Extract the [x, y] coordinate from the center of the cell holding the provided text.  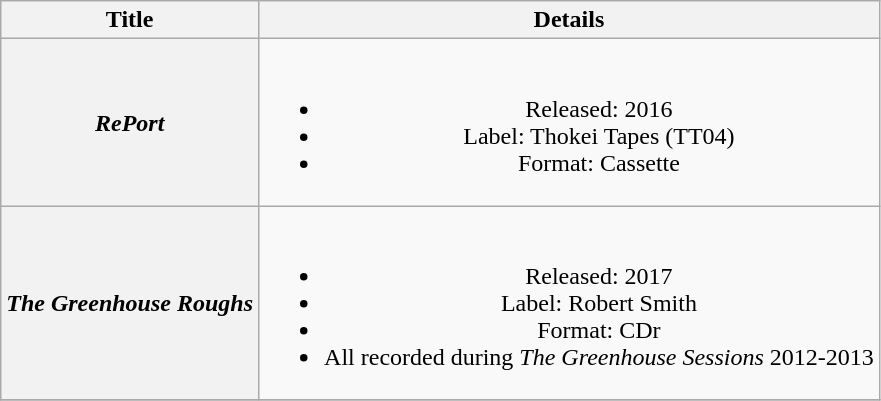
Details [570, 20]
Title [130, 20]
Released: 2016Label: Thokei Tapes (TT04)Format: Cassette [570, 122]
The Greenhouse Roughs [130, 303]
RePort [130, 122]
Released: 2017Label: Robert SmithFormat: CDrAll recorded during The Greenhouse Sessions 2012-2013 [570, 303]
